Provide the (X, Y) coordinate of the cell's center where the given text is located.  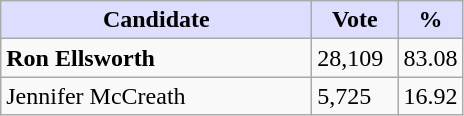
Vote (355, 20)
% (430, 20)
Ron Ellsworth (156, 58)
83.08 (430, 58)
5,725 (355, 96)
Jennifer McCreath (156, 96)
16.92 (430, 96)
Candidate (156, 20)
28,109 (355, 58)
